Return [x, y] of the center of cell containing provided text 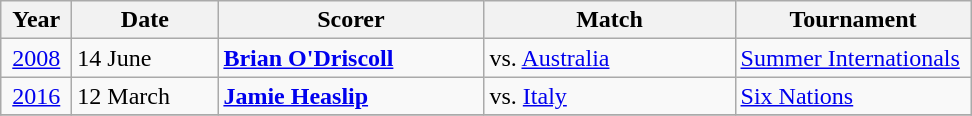
Date [145, 20]
12 March [145, 96]
Brian O'Driscoll [351, 58]
Jamie Heaslip [351, 96]
Summer Internationals [853, 58]
2016 [36, 96]
vs. Italy [610, 96]
Scorer [351, 20]
14 June [145, 58]
Match [610, 20]
2008 [36, 58]
Tournament [853, 20]
vs. Australia [610, 58]
Six Nations [853, 96]
Year [36, 20]
